For the text-containing cell, return its midpoint in (X, Y) coordinate format. 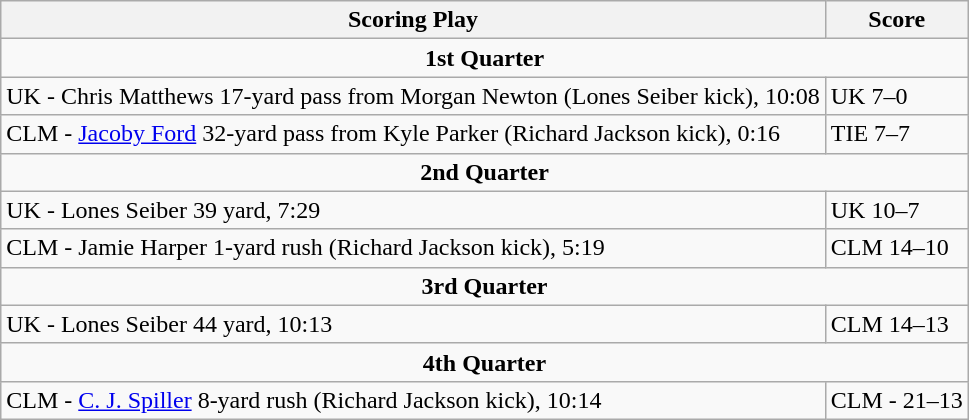
UK - Lones Seiber 39 yard, 7:29 (413, 210)
1st Quarter (485, 58)
CLM - C. J. Spiller 8-yard rush (Richard Jackson kick), 10:14 (413, 400)
4th Quarter (485, 362)
3rd Quarter (485, 286)
CLM - Jacoby Ford 32-yard pass from Kyle Parker (Richard Jackson kick), 0:16 (413, 134)
CLM - 21–13 (896, 400)
Scoring Play (413, 20)
UK - Lones Seiber 44 yard, 10:13 (413, 324)
UK 7–0 (896, 96)
UK 10–7 (896, 210)
TIE 7–7 (896, 134)
2nd Quarter (485, 172)
CLM 14–10 (896, 248)
CLM 14–13 (896, 324)
Score (896, 20)
CLM - Jamie Harper 1-yard rush (Richard Jackson kick), 5:19 (413, 248)
UK - Chris Matthews 17-yard pass from Morgan Newton (Lones Seiber kick), 10:08 (413, 96)
